For the text-containing cell, return its midpoint in [X, Y] coordinate format. 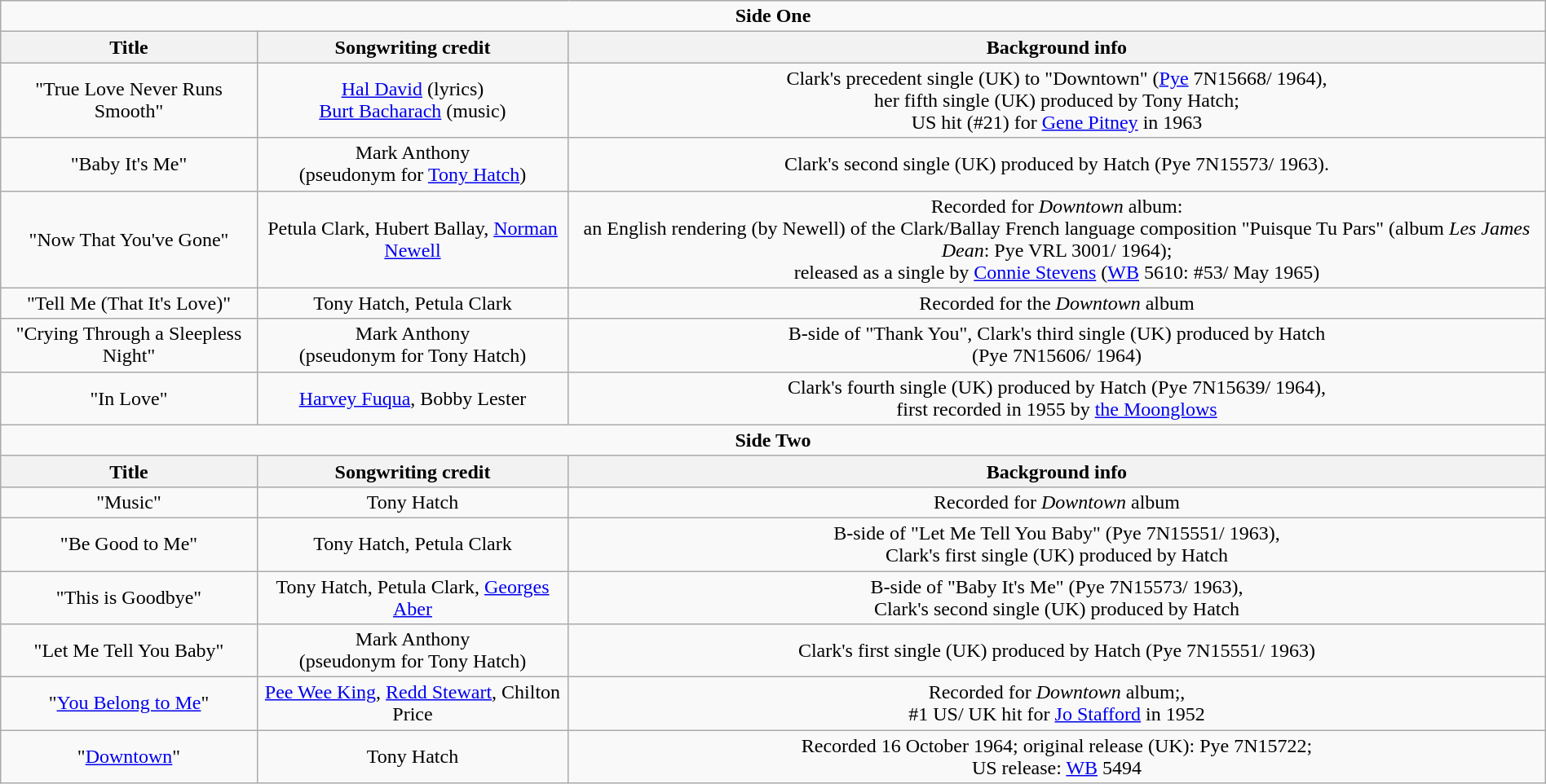
B-side of "Baby It's Me" (Pye 7N15573/ 1963),Clark's second single (UK) produced by Hatch [1057, 597]
Clark's fourth single (UK) produced by Hatch (Pye 7N15639/ 1964),first recorded in 1955 by the Moonglows [1057, 398]
Clark's first single (UK) produced by Hatch (Pye 7N15551/ 1963) [1057, 650]
Pee Wee King, Redd Stewart, Chilton Price [413, 704]
Petula Clark, Hubert Ballay, Norman Newell [413, 240]
Hal David (lyrics)Burt Bacharach (music) [413, 100]
Tony Hatch, Petula Clark, Georges Aber [413, 597]
Clark's second single (UK) produced by Hatch (Pye 7N15573/ 1963). [1057, 165]
Clark's precedent single (UK) to "Downtown" (Pye 7N15668/ 1964),her fifth single (UK) produced by Tony Hatch;US hit (#21) for Gene Pitney in 1963 [1057, 100]
Side One [773, 16]
"Now That You've Gone" [129, 240]
"Music" [129, 502]
"Tell Me (That It's Love)" [129, 303]
B-side of "Thank You", Clark's third single (UK) produced by Hatch(Pye 7N15606/ 1964) [1057, 346]
"Downtown" [129, 756]
"Be Good to Me" [129, 544]
"Crying Through a Sleepless Night" [129, 346]
"This is Goodbye" [129, 597]
Harvey Fuqua, Bobby Lester [413, 398]
"In Love" [129, 398]
"True Love Never Runs Smooth" [129, 100]
B-side of "Let Me Tell You Baby" (Pye 7N15551/ 1963),Clark's first single (UK) produced by Hatch [1057, 544]
Recorded for the Downtown album [1057, 303]
"You Belong to Me" [129, 704]
Side Two [773, 440]
"Baby It's Me" [129, 165]
Recorded for Downtown album [1057, 502]
Recorded 16 October 1964; original release (UK): Pye 7N15722;US release: WB 5494 [1057, 756]
"Let Me Tell You Baby" [129, 650]
Recorded for Downtown album;,#1 US/ UK hit for Jo Stafford in 1952 [1057, 704]
